Find where the given text appears and provide that cell's center as [X, Y] coordinate. 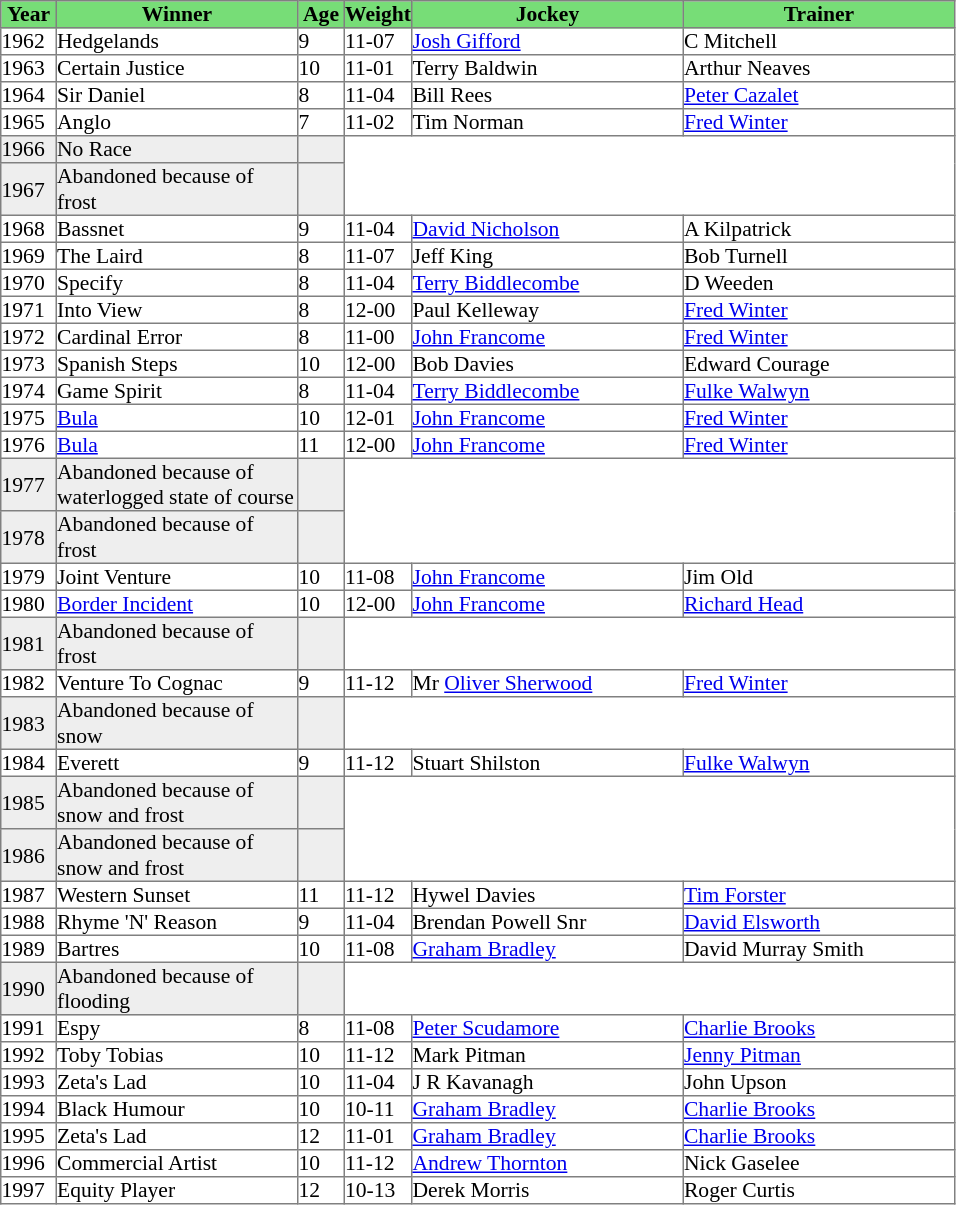
1989 [29, 948]
Bassnet [177, 228]
1968 [29, 228]
1997 [29, 1190]
Richard Head [819, 604]
Espy [177, 1028]
10-13 [378, 1190]
Jockey [548, 14]
David Murray Smith [819, 948]
Age [321, 14]
Bill Rees [548, 96]
1981 [29, 643]
Peter Cazalet [819, 96]
Terry Baldwin [548, 68]
Josh Gifford [548, 42]
1987 [29, 894]
Jeff King [548, 256]
John Upson [819, 1082]
1973 [29, 364]
1990 [29, 988]
Hedgelands [177, 42]
1965 [29, 122]
1994 [29, 1110]
No Race [177, 150]
1977 [29, 484]
1985 [29, 802]
1974 [29, 390]
Weight [378, 14]
Joint Venture [177, 576]
1966 [29, 150]
Cardinal Error [177, 336]
Venture To Cognac [177, 684]
Anglo [177, 122]
Edward Courage [819, 364]
1967 [29, 189]
1962 [29, 42]
Bob Turnell [819, 256]
Abandoned because of waterlogged state of course [177, 484]
1992 [29, 1056]
11-02 [378, 122]
Into View [177, 310]
Game Spirit [177, 390]
Tim Norman [548, 122]
1972 [29, 336]
Specify [177, 282]
Equity Player [177, 1190]
1991 [29, 1028]
Year [29, 14]
Spanish Steps [177, 364]
C Mitchell [819, 42]
Commercial Artist [177, 1164]
Abandoned because of flooding [177, 988]
1993 [29, 1082]
Abandoned because of snow [177, 723]
Hywel Davies [548, 894]
Andrew Thornton [548, 1164]
1975 [29, 418]
David Elsworth [819, 922]
Jim Old [819, 576]
Everett [177, 762]
Western Sunset [177, 894]
Nick Gaselee [819, 1164]
1979 [29, 576]
1986 [29, 855]
David Nicholson [548, 228]
1970 [29, 282]
A Kilpatrick [819, 228]
1980 [29, 604]
Paul Kelleway [548, 310]
Bartres [177, 948]
1976 [29, 444]
Mr Oliver Sherwood [548, 684]
Toby Tobias [177, 1056]
Peter Scudamore [548, 1028]
7 [321, 122]
10-11 [378, 1110]
1984 [29, 762]
1964 [29, 96]
1995 [29, 1136]
Trainer [819, 14]
Tim Forster [819, 894]
1988 [29, 922]
Winner [177, 14]
D Weeden [819, 282]
Roger Curtis [819, 1190]
12-01 [378, 418]
Sir Daniel [177, 96]
Mark Pitman [548, 1056]
1971 [29, 310]
11-00 [378, 336]
Brendan Powell Snr [548, 922]
1978 [29, 537]
Rhyme 'N' Reason [177, 922]
1969 [29, 256]
Jenny Pitman [819, 1056]
Bob Davies [548, 364]
J R Kavanagh [548, 1082]
Certain Justice [177, 68]
The Laird [177, 256]
Arthur Neaves [819, 68]
1963 [29, 68]
Stuart Shilston [548, 762]
1982 [29, 684]
Border Incident [177, 604]
1983 [29, 723]
1996 [29, 1164]
Derek Morris [548, 1190]
Black Humour [177, 1110]
